Search for the cell housing the specified text and yield its (X, Y) center coordinate. 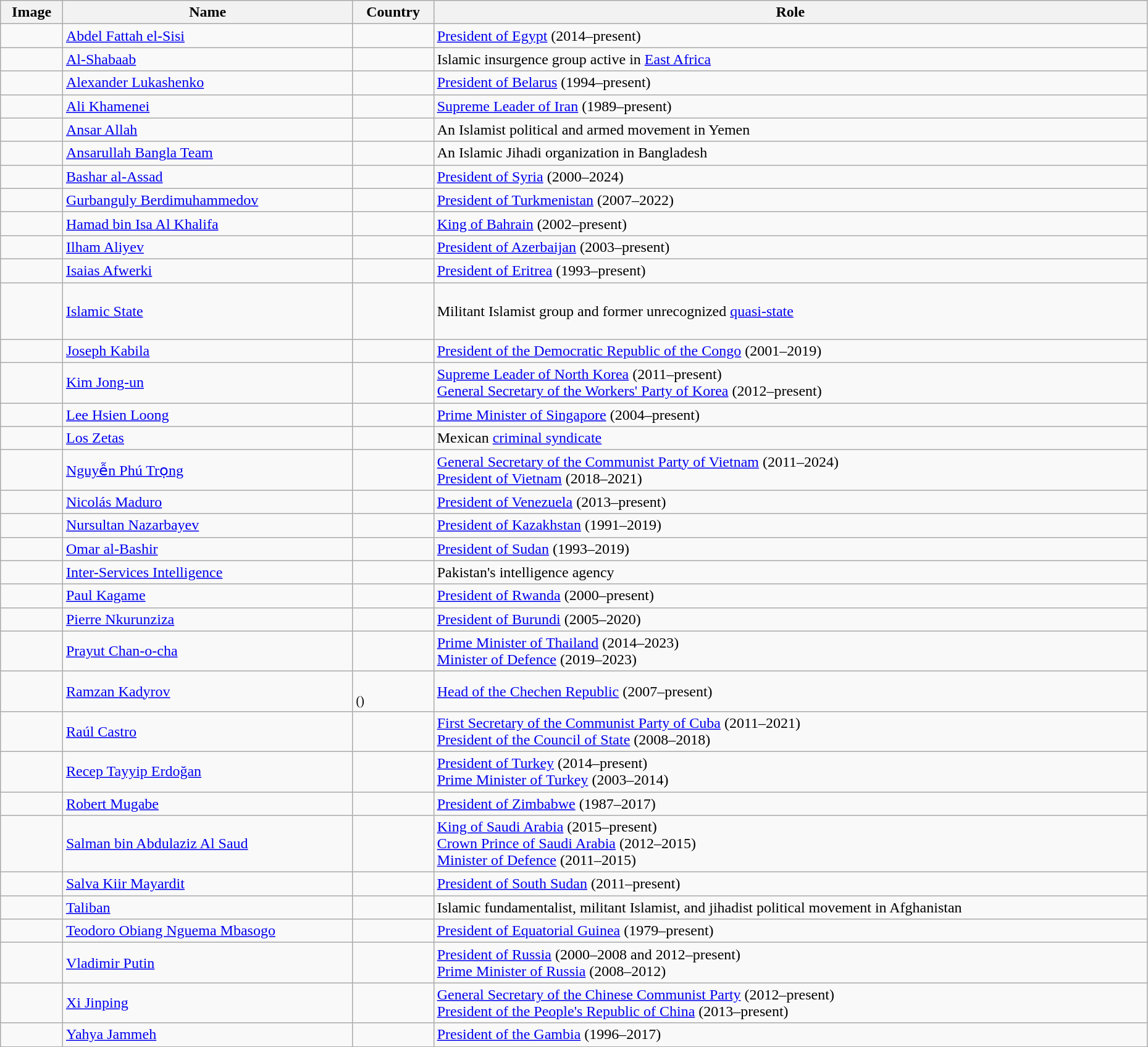
President of Rwanda (2000–present) (790, 596)
Islamic insurgence group active in East Africa (790, 59)
Head of the Chechen Republic (2007–present) (790, 691)
Name (207, 12)
Joseph Kabila (207, 351)
Country (393, 12)
Inter-Services Intelligence (207, 572)
President of Turkey (2014–present)Prime Minister of Turkey (2003–2014) (790, 772)
First Secretary of the Communist Party of Cuba (2011–2021)President of the Council of State (2008–2018) (790, 731)
Ansarullah Bangla Team (207, 153)
Ali Khamenei (207, 106)
President of Belarus (1994–present) (790, 83)
Ramzan Kadyrov (207, 691)
() (393, 691)
Omar al-Bashir (207, 549)
Nicolás Maduro (207, 502)
Pakistan's intelligence agency (790, 572)
Prime Minister of Thailand (2014–2023)Minister of Defence (2019–2023) (790, 651)
General Secretary of the Chinese Communist Party (2012–present)President of the People's Republic of China (2013–present) (790, 1003)
Nguyễn Phú Trọng (207, 470)
Lee Hsien Loong (207, 415)
President of Equatorial Guinea (1979–present) (790, 931)
General Secretary of the Communist Party of Vietnam (2011–2024)President of Vietnam (2018–2021) (790, 470)
Pierre Nkurunziza (207, 619)
President of the Gambia (1996–2017) (790, 1035)
President of Kazakhstan (1991–2019) (790, 525)
President of Zimbabwe (1987–2017) (790, 803)
Supreme Leader of North Korea (2011–present)General Secretary of the Workers' Party of Korea (2012–present) (790, 383)
Supreme Leader of Iran (1989–present) (790, 106)
President of Syria (2000–2024) (790, 177)
Salman bin Abdulaziz Al Saud (207, 844)
Al-Shabaab (207, 59)
President of Eritrea (1993–present) (790, 270)
Role (790, 12)
Raúl Castro (207, 731)
Militant Islamist group and former unrecognized quasi-state (790, 311)
President of Turkmenistan (2007–2022) (790, 200)
President of the Democratic Republic of the Congo (2001–2019) (790, 351)
Yahya Jammeh (207, 1035)
President of Sudan (1993–2019) (790, 549)
Robert Mugabe (207, 803)
Salva Kiir Mayardit (207, 884)
President of Azerbaijan (2003–present) (790, 247)
President of Burundi (2005–2020) (790, 619)
King of Saudi Arabia (2015–present)Crown Prince of Saudi Arabia (2012–2015)Minister of Defence (2011–2015) (790, 844)
Isaias Afwerki (207, 270)
Hamad bin Isa Al Khalifa (207, 223)
Mexican criminal syndicate (790, 438)
Ilham Aliyev (207, 247)
Image (32, 12)
An Islamist political and armed movement in Yemen (790, 130)
President of South Sudan (2011–present) (790, 884)
Gurbanguly Berdimuhammedov (207, 200)
Teodoro Obiang Nguema Mbasogo (207, 931)
King of Bahrain (2002–present) (790, 223)
President of Russia (2000–2008 and 2012–present)Prime Minister of Russia (2008–2012) (790, 963)
Prayut Chan-o-cha (207, 651)
Bashar al-Assad (207, 177)
President of Venezuela (2013–present) (790, 502)
Nursultan Nazarbayev (207, 525)
President of Egypt (2014–present) (790, 36)
An Islamic Jihadi organization in Bangladesh (790, 153)
Taliban (207, 907)
Alexander Lukashenko (207, 83)
Los Zetas (207, 438)
Paul Kagame (207, 596)
Islamic fundamentalist, militant Islamist, and jihadist political movement in Afghanistan (790, 907)
Recep Tayyip Erdoğan (207, 772)
Abdel Fattah el-Sisi (207, 36)
Vladimir Putin (207, 963)
Xi Jinping (207, 1003)
Prime Minister of Singapore (2004–present) (790, 415)
Islamic State (207, 311)
Kim Jong-un (207, 383)
Ansar Allah (207, 130)
